Scan for the cell matching the given text and deliver its (x, y) coordinate at center. 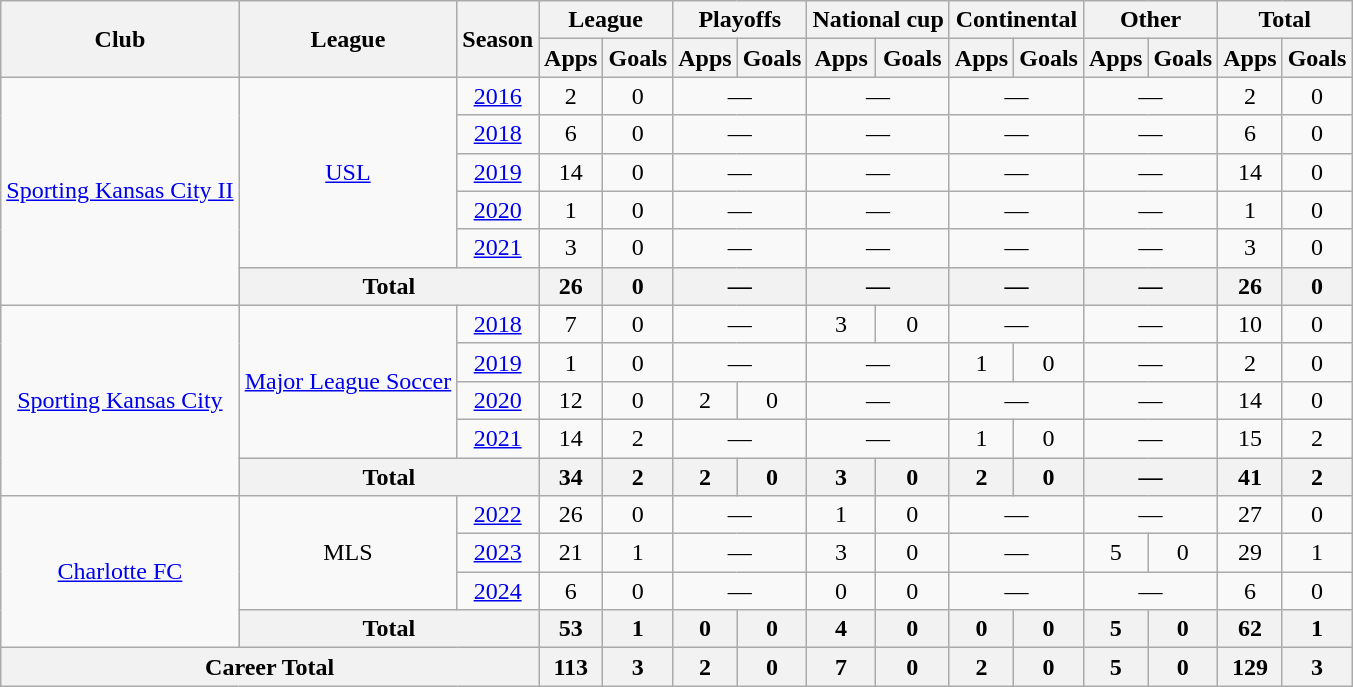
Club (120, 39)
Career Total (270, 667)
12 (571, 400)
2023 (498, 553)
MLS (348, 553)
15 (1250, 438)
2022 (498, 515)
Other (1150, 20)
4 (841, 629)
Charlotte FC (120, 572)
113 (571, 667)
34 (571, 477)
Major League Soccer (348, 381)
Sporting Kansas City (120, 400)
29 (1250, 553)
62 (1250, 629)
10 (1250, 324)
Season (498, 39)
27 (1250, 515)
2016 (498, 96)
53 (571, 629)
Playoffs (740, 20)
41 (1250, 477)
21 (571, 553)
Sporting Kansas City II (120, 191)
USL (348, 172)
2024 (498, 591)
Continental (1016, 20)
129 (1250, 667)
National cup (878, 20)
